Identify which cell holds the provided text, then report its (x, y) central coordinate. 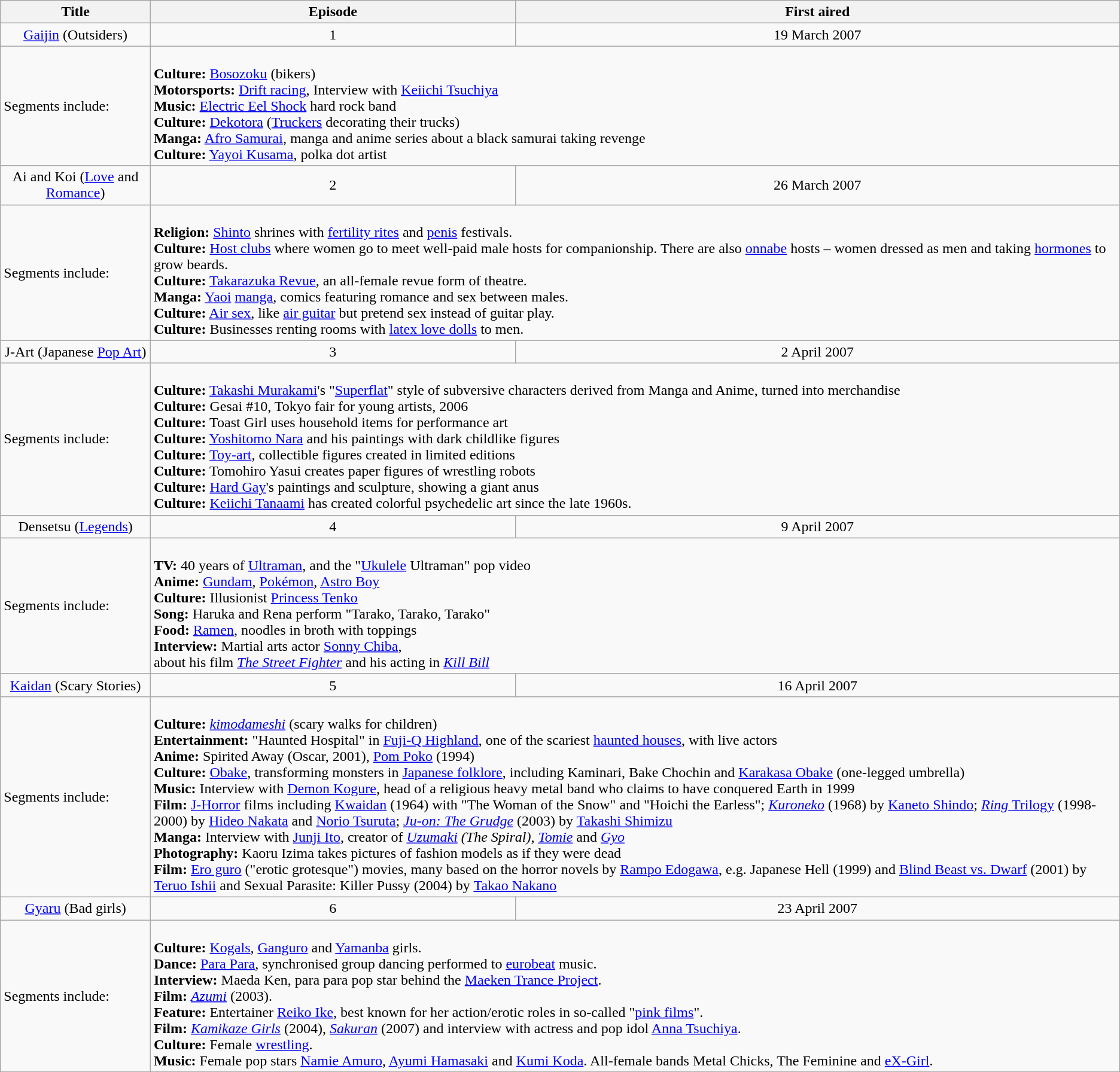
23 April 2007 (817, 908)
26 March 2007 (817, 185)
Kaidan (Scary Stories) (75, 685)
16 April 2007 (817, 685)
J-Art (Japanese Pop Art) (75, 352)
Episode (333, 12)
Title (75, 12)
6 (333, 908)
3 (333, 352)
2 April 2007 (817, 352)
5 (333, 685)
Gyaru (Bad girls) (75, 908)
9 April 2007 (817, 526)
First aired (817, 12)
Gaijin (Outsiders) (75, 35)
19 March 2007 (817, 35)
Densetsu (Legends) (75, 526)
1 (333, 35)
Ai and Koi (Love and Romance) (75, 185)
4 (333, 526)
2 (333, 185)
